Return the [X, Y] coordinate for the center point of the cell that contains the specified text.  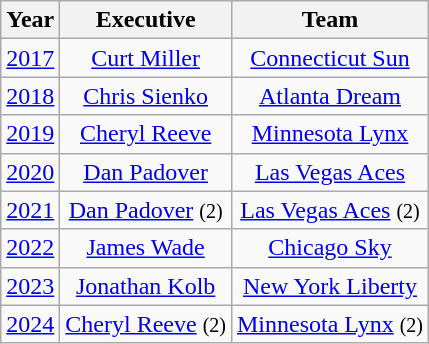
2019 [30, 134]
Cheryl Reeve [146, 134]
Team [330, 20]
2023 [30, 286]
Chicago Sky [330, 248]
Atlanta Dream [330, 96]
Dan Padover [146, 172]
Jonathan Kolb [146, 286]
Las Vegas Aces [330, 172]
Chris Sienko [146, 96]
2022 [30, 248]
Las Vegas Aces (2) [330, 210]
Dan Padover (2) [146, 210]
2024 [30, 324]
Cheryl Reeve (2) [146, 324]
Year [30, 20]
2020 [30, 172]
Executive [146, 20]
2021 [30, 210]
New York Liberty [330, 286]
2018 [30, 96]
James Wade [146, 248]
Minnesota Lynx [330, 134]
Minnesota Lynx (2) [330, 324]
Curt Miller [146, 58]
2017 [30, 58]
Connecticut Sun [330, 58]
